Scan for the cell matching the given text and deliver its [x, y] coordinate at center. 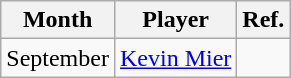
Player [175, 20]
Ref. [264, 20]
Month [58, 20]
Kevin Mier [175, 58]
September [58, 58]
